Determine the (X, Y) coordinate at the center of the cell enclosing the given text.  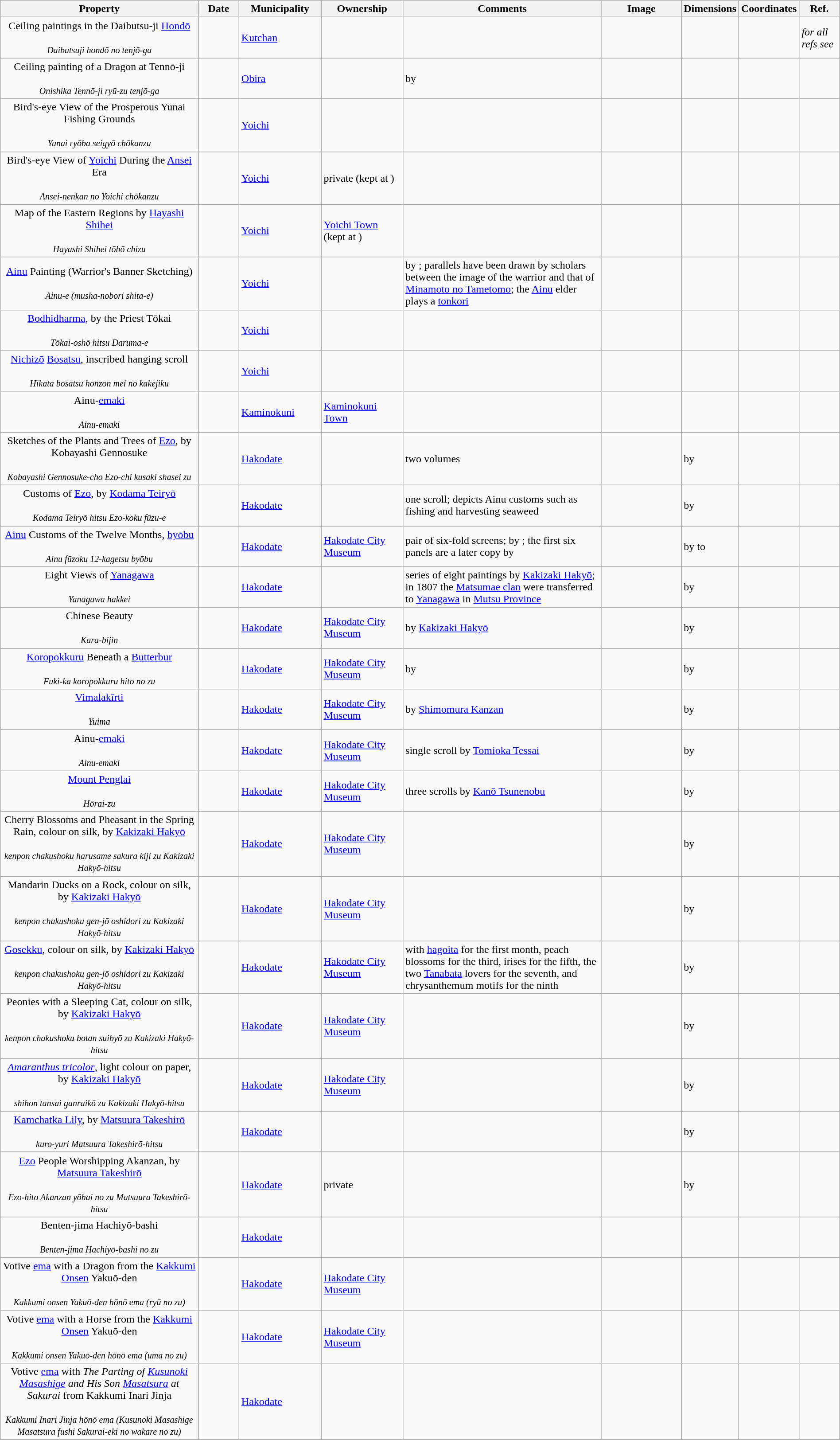
Votive ema with a Horse from the Kakkumi Onsen Yakuō-denKakkumi onsen Yakuō-den hōnō ema (uma no zu) (99, 1337)
by Kakizaki Hakyō (502, 628)
Map of the Eastern Regions by Hayashi ShiheiHayashi Shihei tōhō chizu (99, 230)
Ainu-emaki Ainu-emaki (99, 412)
Kaminokuni (280, 412)
Ref. (820, 9)
Ainu Customs of the Twelve Months, byōbuAinu fūzoku 12-kagetsu byōbu (99, 546)
Nichizō Bosatsu, inscribed hanging scrollHikata bosatsu honzon mei no kakejiku (99, 371)
Ainu Painting (Warrior's Banner Sketching)Ainu-e (musha-nobori shita-e) (99, 284)
Ceiling painting of a Dragon at Tennō-jiOnishika Tennō-ji ryū-zu tenjō-ga (99, 78)
Amaranthus tricolor, light colour on paper, by Kakizaki Hakyōshihon tansai ganraikō zu Kakizaki Hakyō-hitsu (99, 1085)
Chinese BeautyKara-bijin (99, 628)
Mount PenglaiHōrai-zu (99, 791)
Bodhidharma, by the Priest TōkaiTōkai-oshō hitsu Daruma-e (99, 330)
three scrolls by Kanō Tsunenobu (502, 791)
Ownership (362, 9)
Kamchatka Lily, by Matsuura Takeshirōkuro-yuri Matsuura Takeshirō-hitsu (99, 1132)
Municipality (280, 9)
Peonies with a Sleeping Cat, colour on silk, by Kakizaki Hakyōkenpon chakushoku botan suibyō zu Kakizaki Hakyō-hitsu (99, 1026)
Mandarin Ducks on a Rock, colour on silk, by Kakizaki Hakyōkenpon chakushoku gen-jō oshidori zu Kakizaki Hakyō-hitsu (99, 909)
Benten-jima Hachiyō-bashiBenten-jima Hachiyō-bashi no zu (99, 1237)
Ainu-emakiAinu-emaki (99, 750)
Koropokkuru Beneath a ButterburFuki-ka koropokkuru hito no zu (99, 669)
Gosekku, colour on silk, by Kakizaki Hakyōkenpon chakushoku gen-jō oshidori zu Kakizaki Hakyō-hitsu (99, 967)
private (362, 1184)
Kutchan (280, 38)
Bird's-eye View of the Prosperous Yunai Fishing GroundsYunai ryōba seigyō chōkanzu (99, 125)
Property (99, 9)
by Shimomura Kanzan (502, 710)
Dimensions (710, 9)
pair of six-fold screens; by ; the first six panels are a later copy by (502, 546)
Eight Views of YanagawaYanagawa hakkei (99, 587)
Bird's-eye View of Yoichi During the Ansei EraAnsei-nenkan no Yoichi chōkanzu (99, 178)
Votive ema with a Dragon from the Kakkumi Onsen Yakuō-denKakkumi onsen Yakuō-den hōnō ema (ryū no zu) (99, 1284)
Date (219, 9)
Yoichi Town (kept at ) (362, 230)
VimalakīrtiYuima (99, 710)
one scroll; depicts Ainu customs such as fishing and harvesting seaweed (502, 505)
Kaminokuni Town (362, 412)
private (kept at ) (362, 178)
Image (642, 9)
two volumes (502, 458)
series of eight paintings by Kakizaki Hakyō; in 1807 the Matsumae clan were transferred to Yanagawa in Mutsu Province (502, 587)
Customs of Ezo, by Kodama TeiryōKodama Teiryō hitsu Ezo-koku fūzu-e (99, 505)
Ceiling paintings in the Daibutsu-ji HondōDaibutsuji hondō no tenjō-ga (99, 38)
for all refs see (820, 38)
Comments (502, 9)
by ; parallels have been drawn by scholars between the image of the warrior and that of Minamoto no Tametomo; the Ainu elder plays a tonkori (502, 284)
single scroll by Tomioka Tessai (502, 750)
Ezo People Worshipping Akanzan, by Matsuura TakeshirōEzo-hito Akanzan yōhai no zu Matsuura Takeshirō-hitsu (99, 1184)
by to (710, 546)
Obira (280, 78)
Sketches of the Plants and Trees of Ezo, by Kobayashi GennosukeKobayashi Gennosuke-cho Ezo-chi kusaki shasei zu (99, 458)
Coordinates (769, 9)
Cherry Blossoms and Pheasant in the Spring Rain, colour on silk, by Kakizaki Hakyōkenpon chakushoku harusame sakura kiji zu Kakizaki Hakyō-hitsu (99, 844)
